Pinpoint the cell where the given text exists, returning its (X, Y) midpoint coordinate. 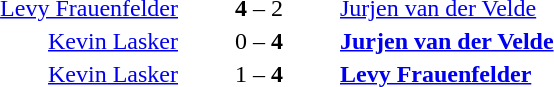
0 – 4 (258, 41)
